For the text-containing cell, return its midpoint in (X, Y) coordinate format. 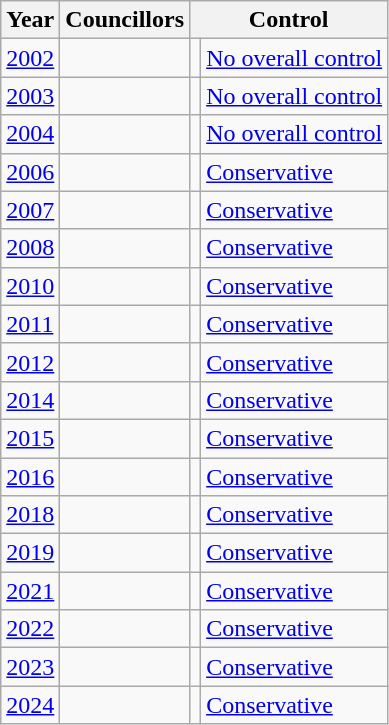
2008 (30, 248)
2006 (30, 172)
2018 (30, 515)
2021 (30, 591)
Councillors (125, 20)
2003 (30, 96)
2011 (30, 324)
2024 (30, 705)
2019 (30, 553)
2002 (30, 58)
2012 (30, 362)
2015 (30, 438)
2022 (30, 629)
Control (289, 20)
2007 (30, 210)
2010 (30, 286)
2014 (30, 400)
2004 (30, 134)
2016 (30, 477)
2023 (30, 667)
Year (30, 20)
